Locate the cell with the specified text and output its (x, y) center coordinate. 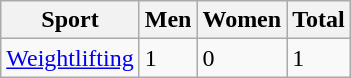
Total (319, 20)
0 (242, 58)
Men (168, 20)
Sport (70, 20)
Women (242, 20)
Weightlifting (70, 58)
